Determine the [X, Y] coordinate at the center of the cell enclosing the given text.  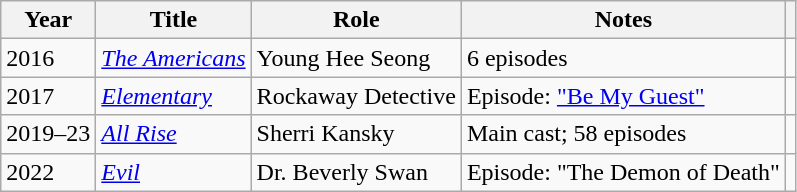
Dr. Beverly Swan [356, 172]
Notes [623, 20]
Title [174, 20]
Episode: "Be My Guest" [623, 96]
Evil [174, 172]
All Rise [174, 134]
Year [48, 20]
Elementary [174, 96]
The Americans [174, 58]
Sherri Kansky [356, 134]
Episode: "The Demon of Death" [623, 172]
6 episodes [623, 58]
2017 [48, 96]
2019–23 [48, 134]
Main cast; 58 episodes [623, 134]
2016 [48, 58]
Young Hee Seong [356, 58]
Rockaway Detective [356, 96]
Role [356, 20]
2022 [48, 172]
